Scan for the cell matching the given text and deliver its (x, y) coordinate at center. 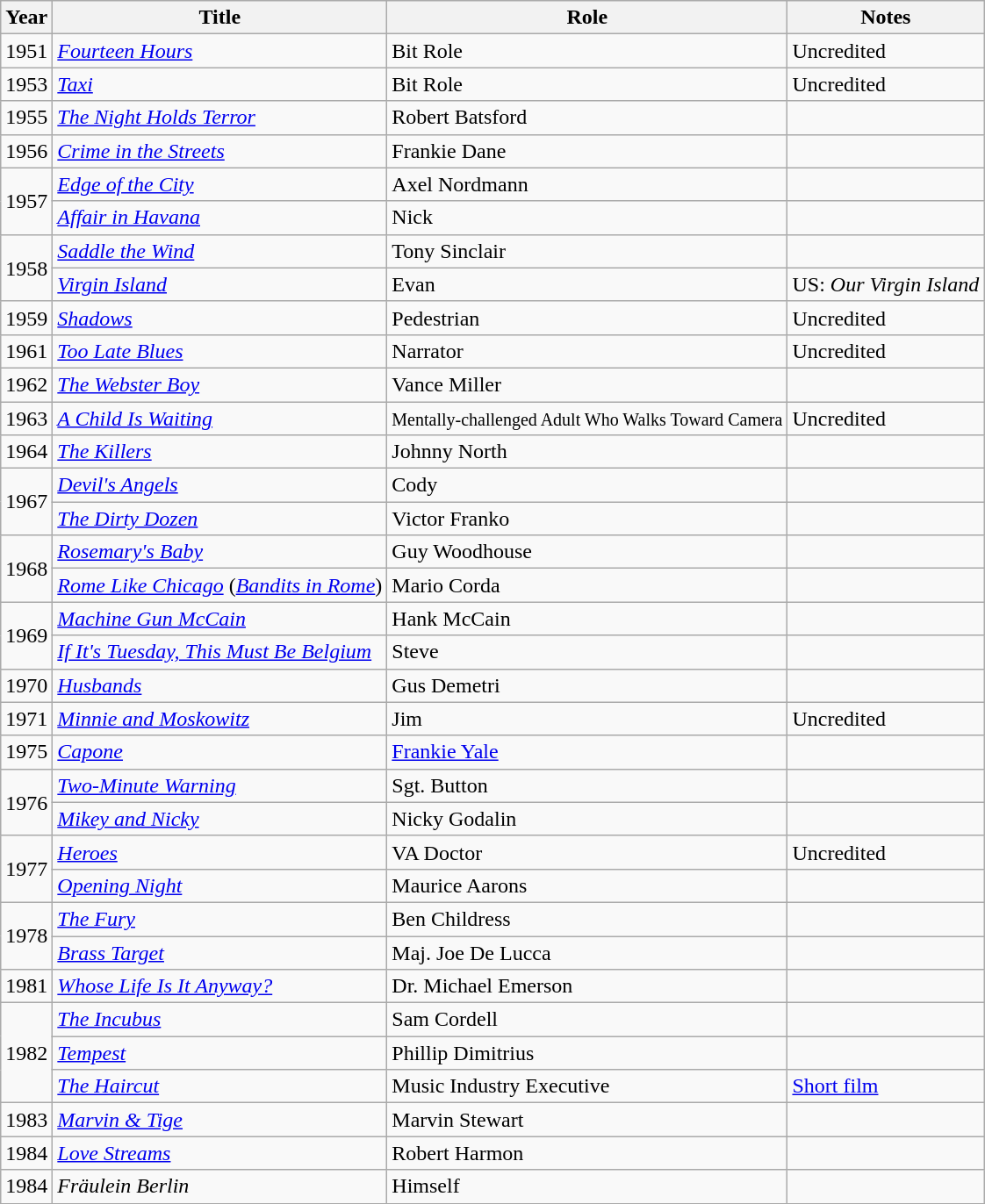
Virgin Island (219, 284)
Frankie Dane (587, 151)
Robert Batsford (587, 118)
Vance Miller (587, 384)
Narrator (587, 351)
1976 (26, 802)
Himself (587, 1186)
Taxi (219, 84)
Guy Woodhouse (587, 552)
Machine Gun McCain (219, 619)
Short film (886, 1086)
1956 (26, 151)
Year (26, 18)
1982 (26, 1053)
Maurice Aarons (587, 885)
Cody (587, 485)
1981 (26, 986)
Gus Demetri (587, 685)
Frankie Yale (587, 752)
1970 (26, 685)
VA Doctor (587, 852)
Mikey and Nicky (219, 819)
The Haircut (219, 1086)
1969 (26, 635)
Sgt. Button (587, 785)
Opening Night (219, 885)
Marvin Stewart (587, 1120)
Husbands (219, 685)
Too Late Blues (219, 351)
US: Our Virgin Island (886, 284)
Role (587, 18)
1963 (26, 419)
Pedestrian (587, 318)
Tempest (219, 1053)
1951 (26, 51)
1958 (26, 268)
1964 (26, 452)
Nicky Godalin (587, 819)
If It's Tuesday, This Must Be Belgium (219, 652)
Fräulein Berlin (219, 1186)
1961 (26, 351)
The Fury (219, 919)
1953 (26, 84)
1962 (26, 384)
The Night Holds Terror (219, 118)
Affair in Havana (219, 218)
Two-Minute Warning (219, 785)
The Killers (219, 452)
Mentally-challenged Adult Who Walks Toward Camera (587, 419)
Nick (587, 218)
1978 (26, 935)
Marvin & Tige (219, 1120)
Johnny North (587, 452)
The Webster Boy (219, 384)
Steve (587, 652)
1971 (26, 719)
1977 (26, 869)
Victor Franko (587, 519)
Phillip Dimitrius (587, 1053)
Sam Cordell (587, 1020)
1968 (26, 569)
Robert Harmon (587, 1153)
Brass Target (219, 952)
Music Industry Executive (587, 1086)
1959 (26, 318)
Devil's Angels (219, 485)
1967 (26, 502)
Hank McCain (587, 619)
Dr. Michael Emerson (587, 986)
Rosemary's Baby (219, 552)
Heroes (219, 852)
Evan (587, 284)
Shadows (219, 318)
1983 (26, 1120)
Capone (219, 752)
1955 (26, 118)
Axel Nordmann (587, 184)
Minnie and Moskowitz (219, 719)
The Dirty Dozen (219, 519)
Saddle the Wind (219, 251)
Rome Like Chicago (Bandits in Rome) (219, 585)
A Child Is Waiting (219, 419)
1975 (26, 752)
Love Streams (219, 1153)
Notes (886, 18)
Whose Life Is It Anyway? (219, 986)
The Incubus (219, 1020)
Mario Corda (587, 585)
Fourteen Hours (219, 51)
1957 (26, 201)
Crime in the Streets (219, 151)
Ben Childress (587, 919)
Edge of the City (219, 184)
Tony Sinclair (587, 251)
Maj. Joe De Lucca (587, 952)
Title (219, 18)
Jim (587, 719)
